Determine the [X, Y] coordinate at the center of the cell enclosing the given text.  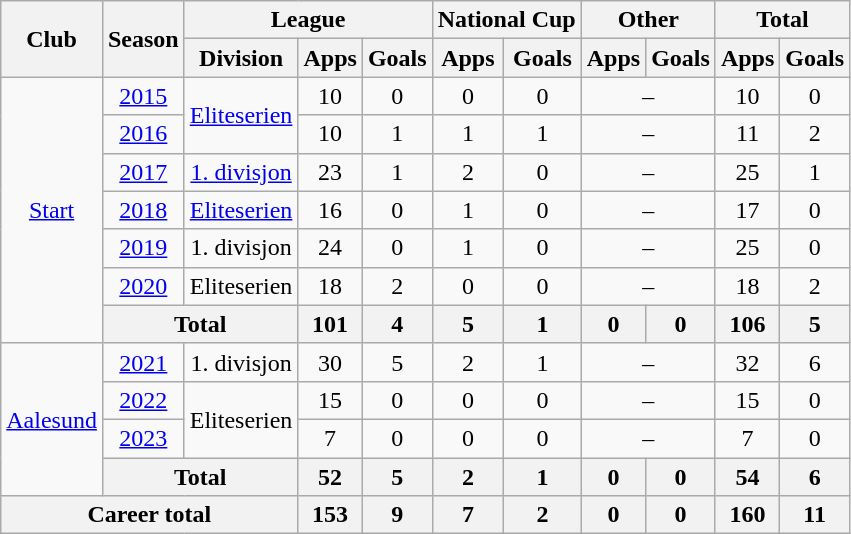
23 [330, 172]
16 [330, 210]
153 [330, 515]
106 [747, 324]
Other [648, 20]
101 [330, 324]
Division [241, 58]
2022 [143, 400]
Club [52, 39]
9 [397, 515]
Aalesund [52, 419]
Career total [150, 515]
2023 [143, 438]
52 [330, 477]
National Cup [506, 20]
Season [143, 39]
160 [747, 515]
54 [747, 477]
Start [52, 210]
2017 [143, 172]
2018 [143, 210]
League [308, 20]
2019 [143, 248]
30 [330, 362]
24 [330, 248]
2016 [143, 134]
4 [397, 324]
17 [747, 210]
2021 [143, 362]
2020 [143, 286]
32 [747, 362]
2015 [143, 96]
